Identify which cell holds the provided text, then report its (x, y) central coordinate. 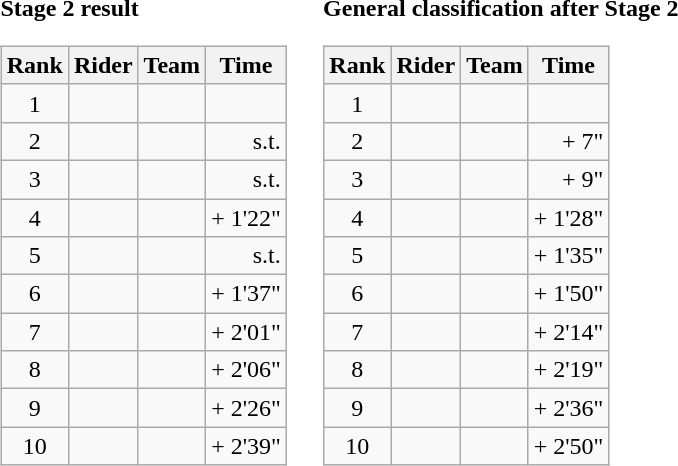
+ 2'06" (246, 370)
+ 2'26" (246, 408)
+ 2'36" (568, 408)
+ 2'19" (568, 370)
+ 2'01" (246, 332)
+ 1'50" (568, 294)
+ 1'35" (568, 256)
+ 2'14" (568, 332)
+ 1'28" (568, 217)
+ 1'22" (246, 217)
+ 9" (568, 179)
+ 7" (568, 141)
+ 2'39" (246, 446)
+ 1'37" (246, 294)
+ 2'50" (568, 446)
